Return [X, Y] of the center of cell containing provided text 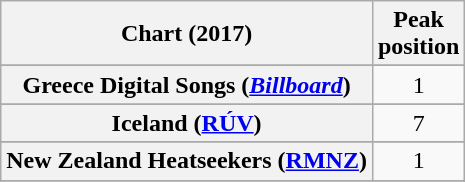
Greece Digital Songs (Billboard) [187, 85]
Iceland (RÚV) [187, 123]
New Zealand Heatseekers (RMNZ) [187, 161]
Chart (2017) [187, 34]
Peakposition [418, 34]
7 [418, 123]
